Provide the (X, Y) coordinate of the cell's center where the given text is located.  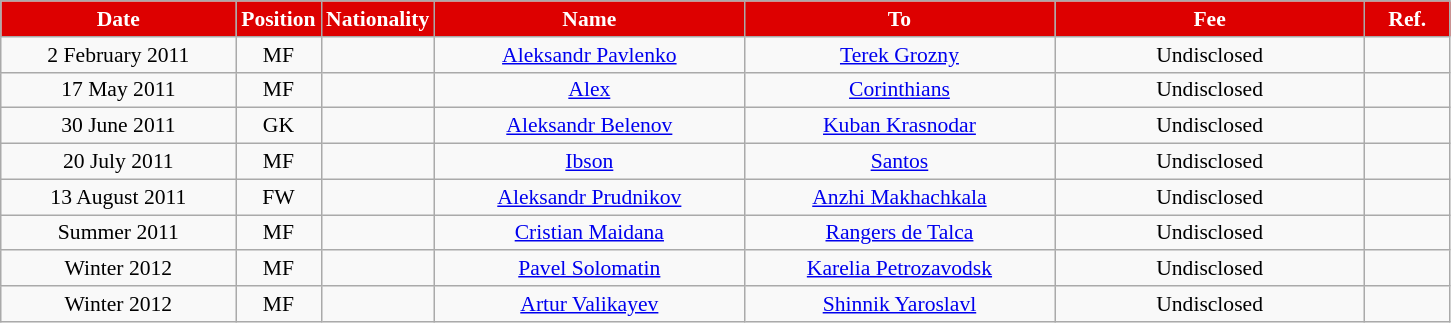
Ref. (1408, 19)
13 August 2011 (118, 197)
Aleksandr Prudnikov (589, 197)
To (899, 19)
Santos (899, 162)
Karelia Petrozavodsk (899, 269)
Position (278, 19)
Summer 2011 (118, 233)
2 February 2011 (118, 55)
Aleksandr Belenov (589, 126)
Name (589, 19)
Terek Grozny (899, 55)
20 July 2011 (118, 162)
Ibson (589, 162)
Rangers de Talca (899, 233)
Kuban Krasnodar (899, 126)
Cristian Maidana (589, 233)
Anzhi Makhachkala (899, 197)
Artur Valikayev (589, 304)
Alex (589, 90)
17 May 2011 (118, 90)
FW (278, 197)
Shinnik Yaroslavl (899, 304)
GK (278, 126)
Corinthians (899, 90)
30 June 2011 (118, 126)
Pavel Solomatin (589, 269)
Date (118, 19)
Fee (1210, 19)
Nationality (378, 19)
Aleksandr Pavlenko (589, 55)
